Identify which cell holds the provided text, then report its [X, Y] central coordinate. 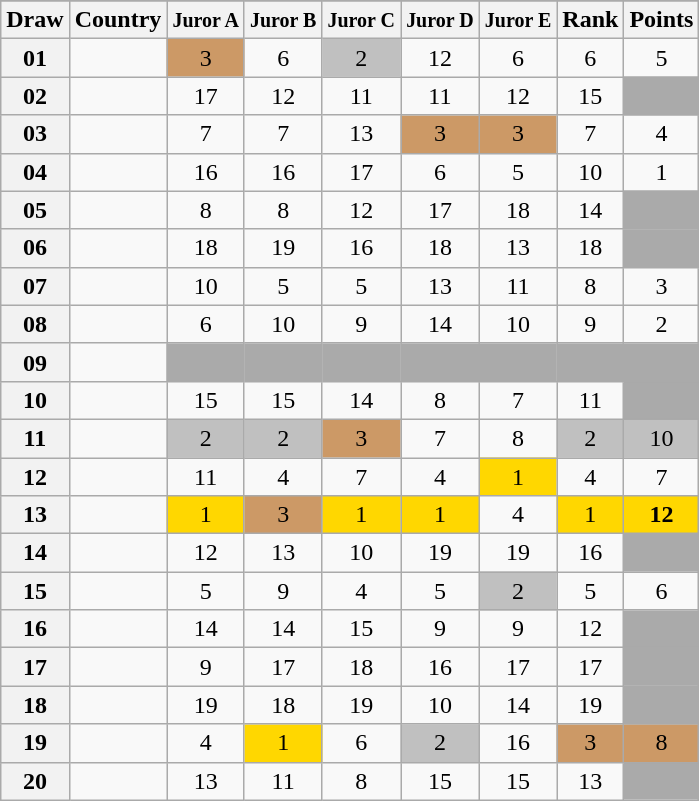
Juror A [206, 20]
Juror B [283, 20]
07 [35, 286]
03 [35, 134]
06 [35, 248]
05 [35, 210]
09 [35, 362]
Juror D [440, 20]
08 [35, 324]
01 [35, 58]
02 [35, 96]
Juror C [362, 20]
Rank [590, 20]
04 [35, 172]
Points [662, 20]
Draw [35, 20]
Country [118, 20]
Juror E [518, 20]
20 [35, 781]
